For the text-containing cell, return its midpoint in (x, y) coordinate format. 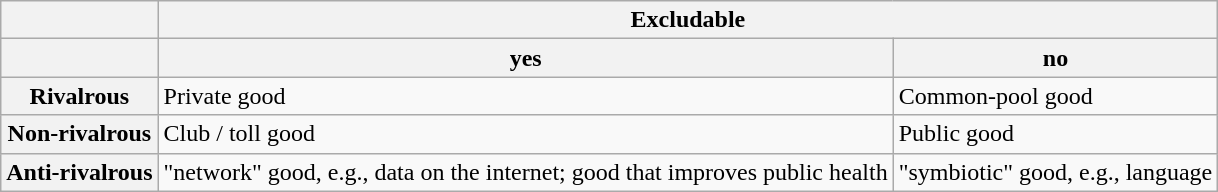
Anti-rivalrous (80, 172)
Club / toll good (526, 134)
Excludable (688, 20)
"network" good, e.g., data on the internet; good that improves public health (526, 172)
Rivalrous (80, 96)
no (1056, 58)
yes (526, 58)
"symbiotic" good, e.g., language (1056, 172)
Public good (1056, 134)
Private good (526, 96)
Non-rivalrous (80, 134)
Common-pool good (1056, 96)
